Extract the (X, Y) coordinate from the center of the cell holding the provided text.  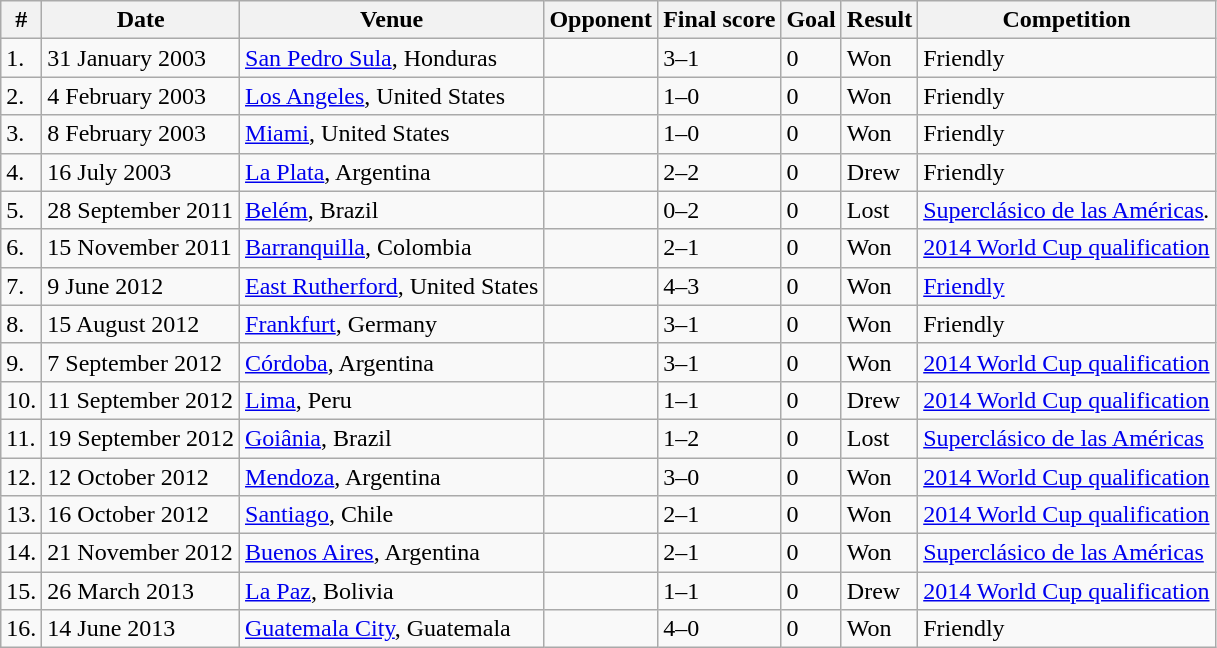
11 September 2012 (141, 400)
9. (22, 362)
15. (22, 591)
13. (22, 515)
Miami, United States (392, 134)
4–3 (720, 286)
East Rutherford, United States (392, 286)
Result (879, 20)
12. (22, 477)
21 November 2012 (141, 553)
Buenos Aires, Argentina (392, 553)
Lima, Peru (392, 400)
6. (22, 248)
28 September 2011 (141, 210)
12 October 2012 (141, 477)
Córdoba, Argentina (392, 362)
Competition (1067, 20)
Opponent (601, 20)
1. (22, 58)
3–0 (720, 477)
5. (22, 210)
8. (22, 324)
7. (22, 286)
2. (22, 96)
Final score (720, 20)
14. (22, 553)
16 October 2012 (141, 515)
4. (22, 172)
8 February 2003 (141, 134)
Frankfurt, Germany (392, 324)
15 November 2011 (141, 248)
Goal (811, 20)
La Plata, Argentina (392, 172)
19 September 2012 (141, 438)
11. (22, 438)
4 February 2003 (141, 96)
3. (22, 134)
10. (22, 400)
Venue (392, 20)
26 March 2013 (141, 591)
7 September 2012 (141, 362)
1–2 (720, 438)
Date (141, 20)
15 August 2012 (141, 324)
Santiago, Chile (392, 515)
16. (22, 629)
La Paz, Bolivia (392, 591)
16 July 2003 (141, 172)
31 January 2003 (141, 58)
San Pedro Sula, Honduras (392, 58)
Mendoza, Argentina (392, 477)
9 June 2012 (141, 286)
14 June 2013 (141, 629)
# (22, 20)
Goiânia, Brazil (392, 438)
Barranquilla, Colombia (392, 248)
Belém, Brazil (392, 210)
2–2 (720, 172)
Superclásico de las Américas. (1067, 210)
4–0 (720, 629)
0–2 (720, 210)
Los Angeles, United States (392, 96)
Guatemala City, Guatemala (392, 629)
